Return the (x, y) coordinate for the center point of the cell that contains the specified text.  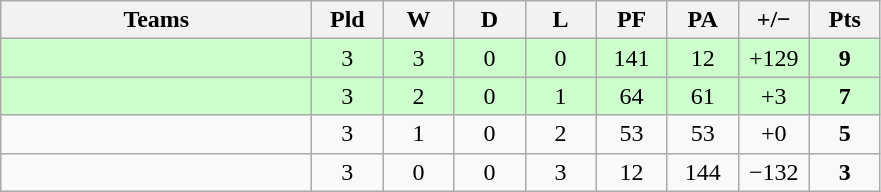
D (490, 20)
9 (844, 58)
Pld (348, 20)
+129 (774, 58)
64 (632, 96)
−132 (774, 172)
144 (702, 172)
+/− (774, 20)
+0 (774, 134)
Teams (156, 20)
Pts (844, 20)
L (560, 20)
PF (632, 20)
61 (702, 96)
PA (702, 20)
W (418, 20)
5 (844, 134)
7 (844, 96)
+3 (774, 96)
141 (632, 58)
